Extract the [x, y] coordinate from the center of the cell holding the provided text.  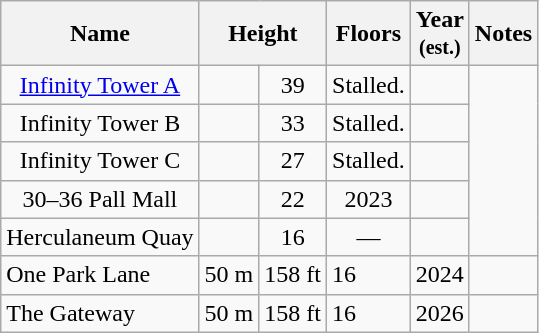
One Park Lane [100, 275]
22 [293, 199]
2023 [369, 199]
2024 [440, 275]
Year(est.) [440, 34]
27 [293, 161]
Height [262, 34]
33 [293, 123]
30–36 Pall Mall [100, 199]
Infinity Tower B [100, 123]
Infinity Tower A [100, 85]
Name [100, 34]
Floors [369, 34]
2026 [440, 313]
— [369, 237]
39 [293, 85]
Infinity Tower C [100, 161]
Herculaneum Quay [100, 237]
The Gateway [100, 313]
Notes [503, 34]
